Pinpoint the cell where the given text exists, returning its (x, y) midpoint coordinate. 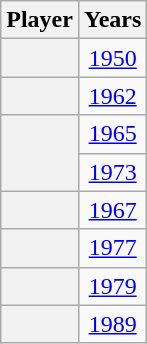
Years (112, 20)
1967 (112, 210)
1979 (112, 286)
1962 (112, 96)
1950 (112, 58)
1973 (112, 172)
1977 (112, 248)
1989 (112, 324)
1965 (112, 134)
Player (40, 20)
